Return the [X, Y] coordinate for the center point of the cell that contains the specified text.  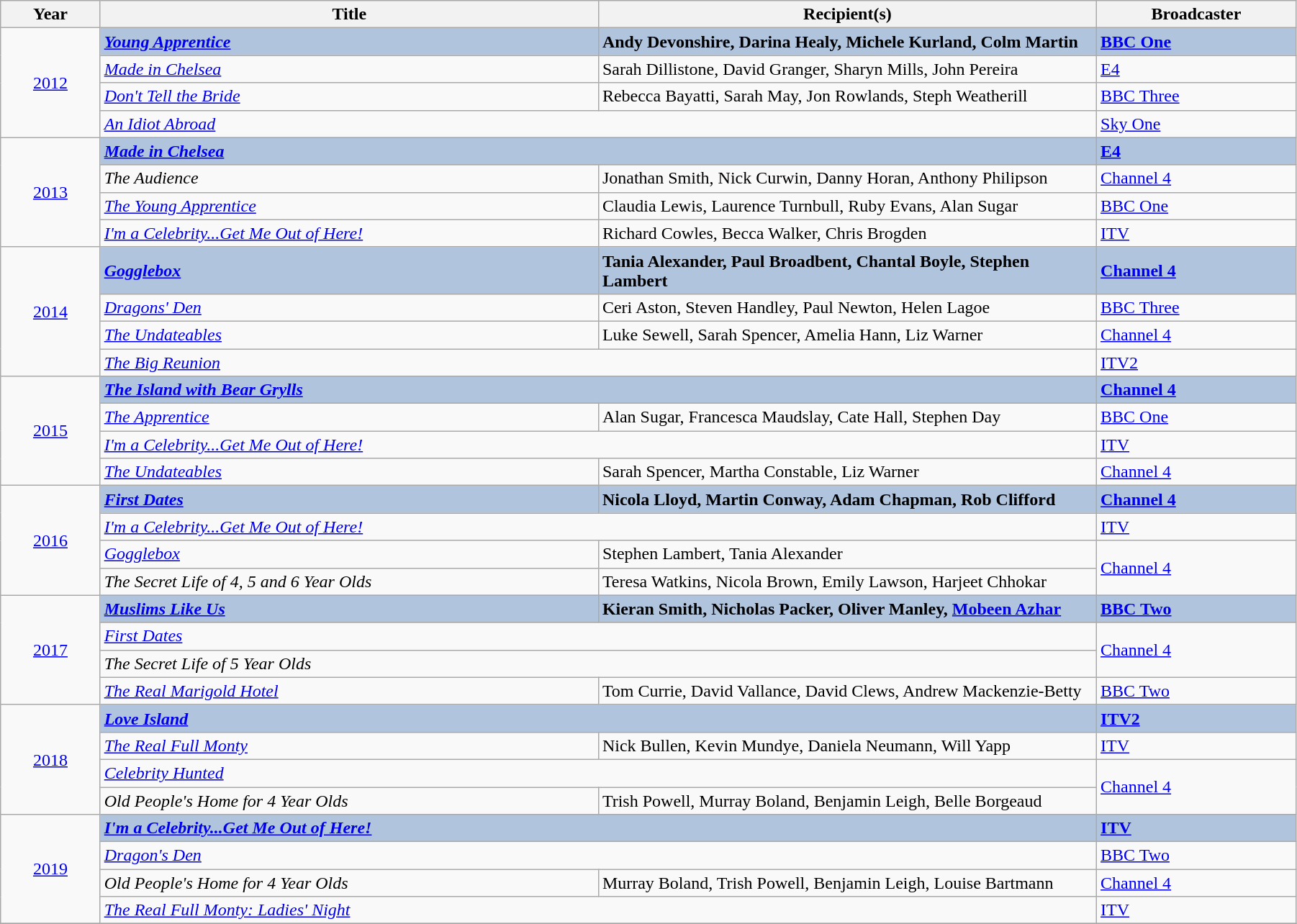
The Real Marigold Hotel [349, 691]
2015 [50, 431]
Broadcaster [1196, 14]
Recipient(s) [847, 14]
2013 [50, 192]
Claudia Lewis, Laurence Turnbull, Ruby Evans, Alan Sugar [847, 206]
2012 [50, 83]
Nicola Lloyd, Martin Conway, Adam Chapman, Rob Clifford [847, 499]
Don't Tell the Bride [349, 96]
Jonathan Smith, Nick Curwin, Danny Horan, Anthony Philipson [847, 178]
Celebrity Hunted [598, 773]
Andy Devonshire, Darina Healy, Michele Kurland, Colm Martin [847, 42]
2019 [50, 869]
Sarah Dillistone, David Granger, Sharyn Mills, John Pereira [847, 69]
2014 [50, 311]
Trish Powell, Murray Boland, Benjamin Leigh, Belle Borgeaud [847, 801]
Tom Currie, David Vallance, David Clews, Andrew Mackenzie-Betty [847, 691]
Year [50, 14]
2018 [50, 759]
The Big Reunion [598, 362]
The Apprentice [349, 417]
Title [349, 14]
The Audience [349, 178]
Ceri Aston, Steven Handley, Paul Newton, Helen Lagoe [847, 307]
Love Island [598, 718]
The Young Apprentice [349, 206]
Sarah Spencer, Martha Constable, Liz Warner [847, 472]
Richard Cowles, Becca Walker, Chris Brogden [847, 233]
Teresa Watkins, Nicola Brown, Emily Lawson, Harjeet Chhokar [847, 581]
Luke Sewell, Sarah Spencer, Amelia Hann, Liz Warner [847, 335]
Kieran Smith, Nicholas Packer, Oliver Manley, Mobeen Azhar [847, 609]
The Real Full Monty [349, 746]
The Real Full Monty: Ladies' Night [598, 910]
Rebecca Bayatti, Sarah May, Jon Rowlands, Steph Weatherill [847, 96]
Dragon's Den [598, 856]
Tania Alexander, Paul Broadbent, Chantal Boyle, Stephen Lambert [847, 271]
Murray Boland, Trish Powell, Benjamin Leigh, Louise Bartmann [847, 883]
Sky One [1196, 124]
Muslims Like Us [349, 609]
Alan Sugar, Francesca Maudslay, Cate Hall, Stephen Day [847, 417]
An Idiot Abroad [598, 124]
Dragons' Den [349, 307]
Nick Bullen, Kevin Mundye, Daniela Neumann, Will Yapp [847, 746]
2017 [50, 650]
The Island with Bear Grylls [598, 390]
Young Apprentice [349, 42]
2016 [50, 540]
The Secret Life of 4, 5 and 6 Year Olds [349, 581]
Stephen Lambert, Tania Alexander [847, 554]
The Secret Life of 5 Year Olds [598, 663]
